Return the (x, y) coordinate for the center point of the cell that contains the specified text.  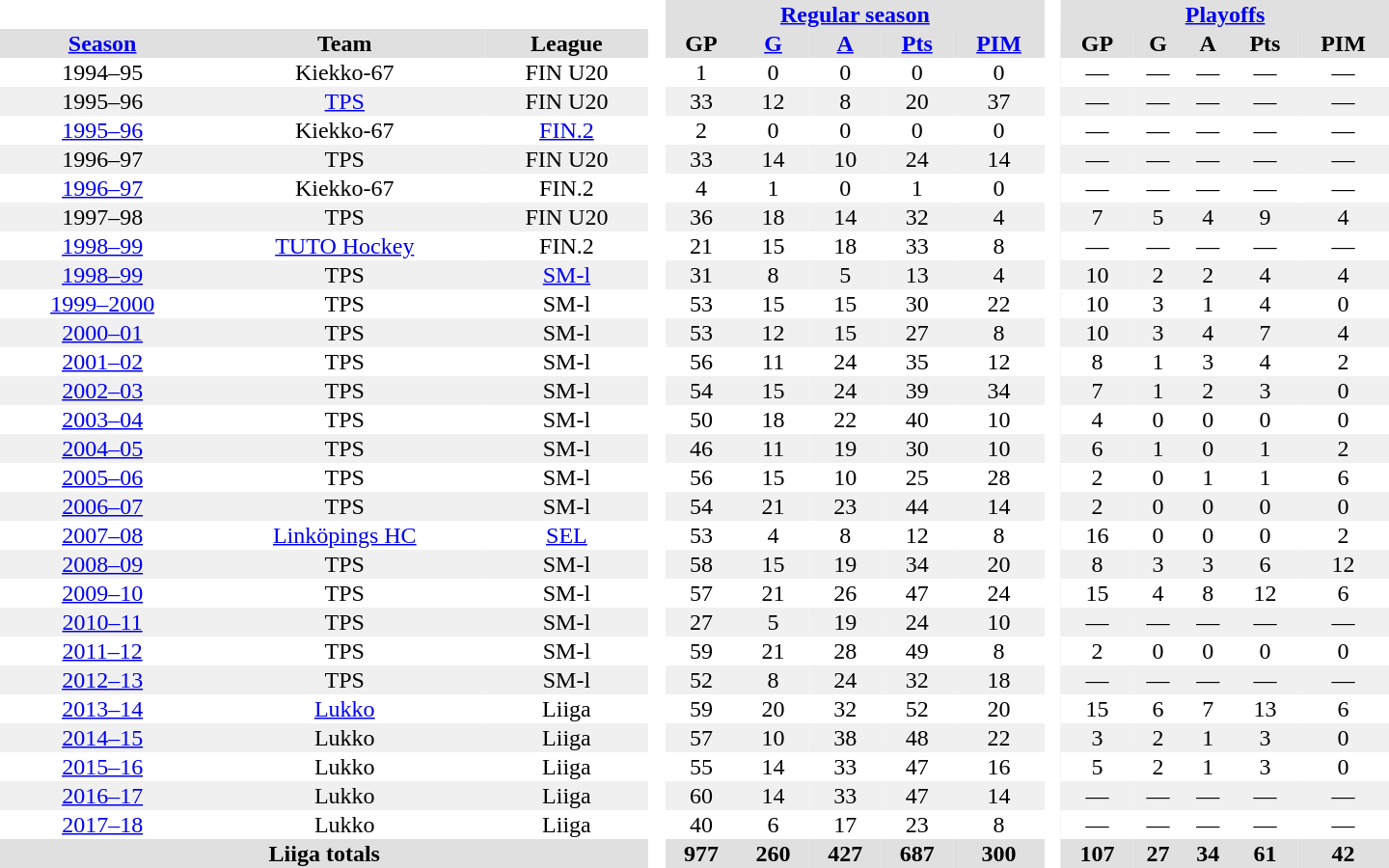
38 (845, 738)
Playoffs (1225, 14)
2005–06 (102, 477)
300 (999, 854)
2016–17 (102, 796)
55 (702, 767)
2011–12 (102, 651)
42 (1343, 854)
37 (999, 101)
49 (916, 651)
9 (1266, 217)
2013–14 (102, 709)
31 (702, 275)
1999–2000 (102, 304)
260 (774, 854)
39 (916, 391)
2000–01 (102, 333)
2017–18 (102, 825)
977 (702, 854)
League (566, 43)
TUTO Hockey (344, 246)
107 (1098, 854)
Liiga totals (324, 854)
687 (916, 854)
2007–08 (102, 535)
2003–04 (102, 420)
2010–11 (102, 622)
2001–02 (102, 362)
2012–13 (102, 680)
2002–03 (102, 391)
2006–07 (102, 506)
2008–09 (102, 564)
25 (916, 477)
26 (845, 593)
17 (845, 825)
1994–95 (102, 72)
50 (702, 420)
2015–16 (102, 767)
1997–98 (102, 217)
46 (702, 448)
Season (102, 43)
35 (916, 362)
Team (344, 43)
2014–15 (102, 738)
2004–05 (102, 448)
Regular season (855, 14)
427 (845, 854)
SEL (566, 535)
44 (916, 506)
60 (702, 796)
61 (1266, 854)
48 (916, 738)
58 (702, 564)
36 (702, 217)
2009–10 (102, 593)
Linköpings HC (344, 535)
